Output the [X, Y] coordinate of the center of the cell containing the given text.  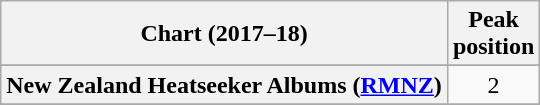
Chart (2017–18) [224, 34]
Peak position [493, 34]
New Zealand Heatseeker Albums (RMNZ) [224, 85]
2 [493, 85]
